Scan for the cell matching the given text and deliver its [x, y] coordinate at center. 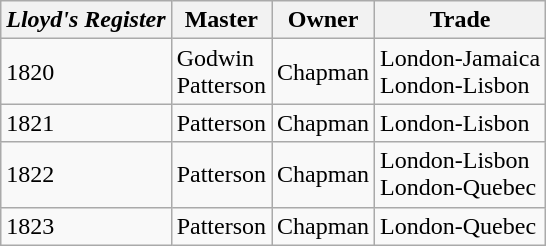
London-LisbonLondon-Quebec [460, 174]
1820 [86, 72]
1821 [86, 123]
Trade [460, 20]
Master [221, 20]
Lloyd's Register [86, 20]
Owner [324, 20]
London-Lisbon [460, 123]
London-Quebec [460, 226]
GodwinPatterson [221, 72]
London-JamaicaLondon-Lisbon [460, 72]
1823 [86, 226]
1822 [86, 174]
